Locate the cell with the specified text and output its [X, Y] center coordinate. 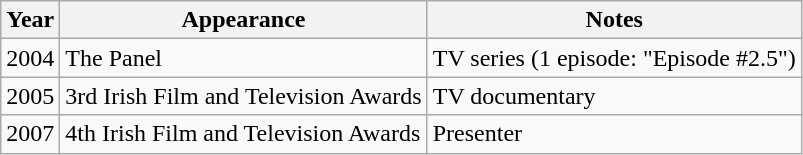
TV series (1 episode: "Episode #2.5") [614, 58]
2005 [30, 96]
3rd Irish Film and Television Awards [244, 96]
Year [30, 20]
2004 [30, 58]
Appearance [244, 20]
TV documentary [614, 96]
Presenter [614, 134]
Notes [614, 20]
2007 [30, 134]
4th Irish Film and Television Awards [244, 134]
The Panel [244, 58]
